Detect which cell encompasses the target text, then output its (X, Y) center coordinate. 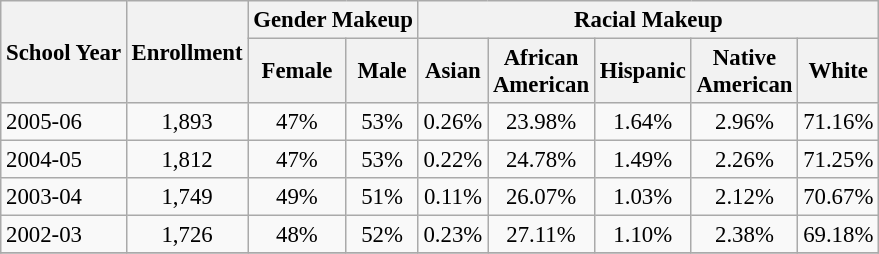
0.26% (452, 122)
1,749 (187, 197)
24.78% (542, 160)
Female (297, 72)
69.18% (838, 235)
27.11% (542, 235)
1.10% (642, 235)
Gender Makeup (333, 20)
70.67% (838, 197)
48% (297, 235)
Male (382, 72)
African American (542, 72)
71.25% (838, 160)
2003-04 (64, 197)
2.38% (744, 235)
1,893 (187, 122)
1.64% (642, 122)
Native American (744, 72)
Asian (452, 72)
0.22% (452, 160)
1.49% (642, 160)
52% (382, 235)
2.12% (744, 197)
2002-03 (64, 235)
Hispanic (642, 72)
1.03% (642, 197)
49% (297, 197)
Enrollment (187, 52)
26.07% (542, 197)
2.26% (744, 160)
Racial Makeup (648, 20)
1,726 (187, 235)
0.23% (452, 235)
1,812 (187, 160)
71.16% (838, 122)
0.11% (452, 197)
51% (382, 197)
23.98% (542, 122)
School Year (64, 52)
2005-06 (64, 122)
White (838, 72)
2004-05 (64, 160)
2.96% (744, 122)
